Scan for the cell matching the given text and deliver its (X, Y) coordinate at center. 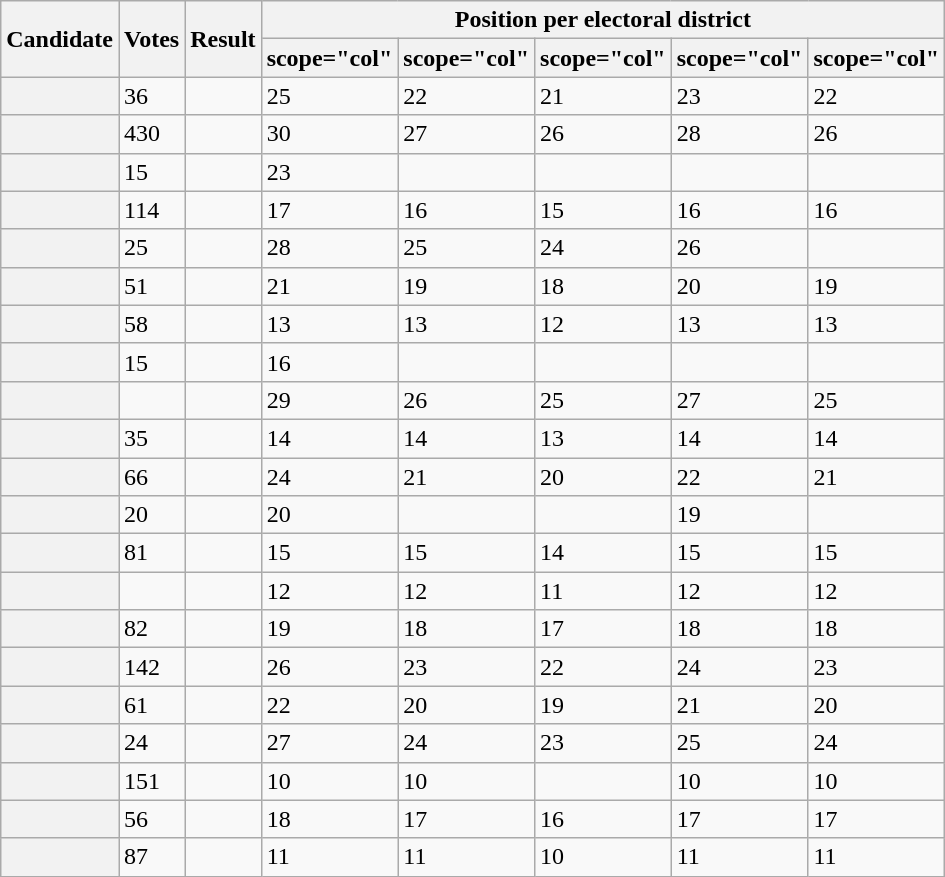
Result (223, 39)
29 (330, 400)
61 (151, 705)
82 (151, 629)
Votes (151, 39)
58 (151, 324)
66 (151, 477)
56 (151, 819)
81 (151, 553)
Position per electoral district (603, 20)
36 (151, 96)
114 (151, 210)
142 (151, 667)
151 (151, 781)
Candidate (60, 39)
430 (151, 134)
51 (151, 286)
87 (151, 857)
35 (151, 438)
30 (330, 134)
